Determine the [x, y] coordinate at the center of the cell enclosing the given text.  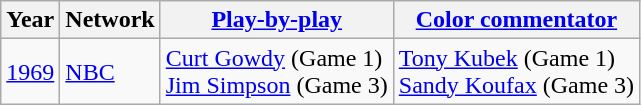
Color commentator [516, 20]
Play-by-play [276, 20]
Curt Gowdy (Game 1)Jim Simpson (Game 3) [276, 72]
Tony Kubek (Game 1)Sandy Koufax (Game 3) [516, 72]
Network [110, 20]
Year [30, 20]
NBC [110, 72]
1969 [30, 72]
